Identify which cell holds the provided text, then report its (x, y) central coordinate. 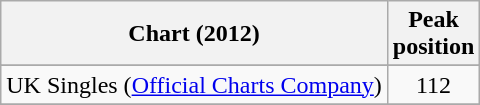
Chart (2012) (194, 34)
UK Singles (Official Charts Company) (194, 85)
Peakposition (433, 34)
112 (433, 85)
